Return the (X, Y) coordinate for the center point of the cell that contains the specified text.  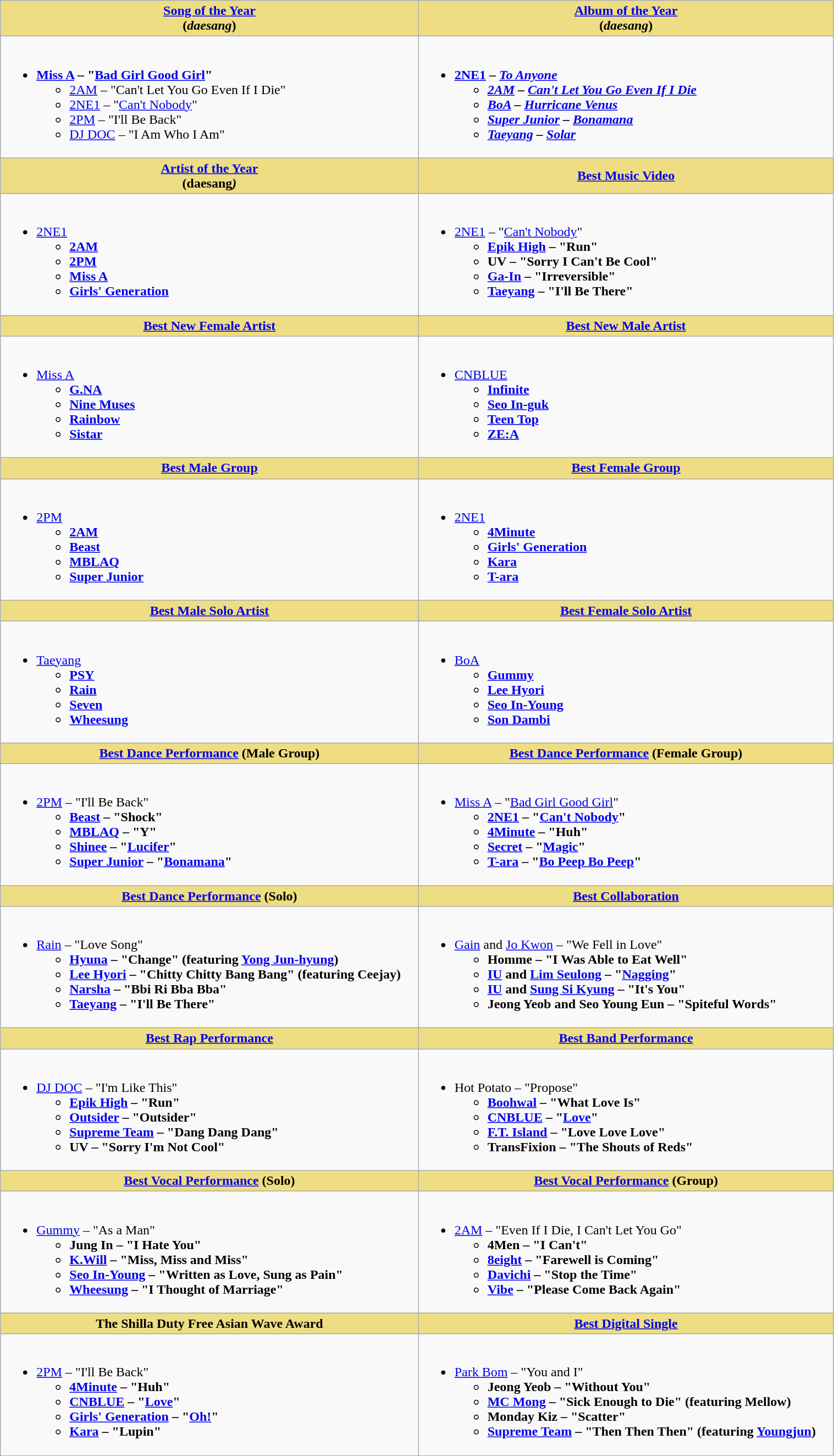
Best Rap Performance (209, 1039)
2PM – "I'll Be Back"4Minute – "Huh"CNBLUE – "Love"Girls' Generation – "Oh!"Kara – "Lupin" (209, 1395)
2NE12AM2PMMiss AGirls' Generation (209, 254)
Song of the Year(daesang) (209, 19)
Miss A – "Bad Girl Good Girl"2AM – "Can't Let You Go Even If I Die"2NE1 – "Can't Nobody"2PM – "I'll Be Back"DJ DOC – "I Am Who I Am" (209, 97)
2PM2AMBeastMBLAQSuper Junior (209, 539)
2AM – "Even If I Die, I Can't Let You Go"4Men – "I Can't"8eight – "Farewell is Coming"Davichi – "Stop the Time"Vibe – "Please Come Back Again" (626, 1252)
Artist of the Year(daesang) (209, 176)
Best Vocal Performance (Group) (626, 1181)
Hot Potato – "Propose"Boohwal – "What Love Is"CNBLUE – "Love"F.T. Island – "Love Love Love"TransFixion – "The Shouts of Reds" (626, 1110)
DJ DOC – "I'm Like This"Epik High – "Run"Outsider – "Outsider"Supreme Team – "Dang Dang Dang"UV – "Sorry I'm Not Cool" (209, 1110)
Best Female Group (626, 468)
Best Male Group (209, 468)
Album of the Year(daesang) (626, 19)
2PM – "I'll Be Back"Beast – "Shock"MBLAQ – "Y"Shinee – "Lucifer"Super Junior – "Bonamana" (209, 824)
Best Digital Single (626, 1323)
Best Vocal Performance (Solo) (209, 1181)
CNBLUEInfiniteSeo In-gukTeen TopZE:A (626, 397)
Miss A – "Bad Girl Good Girl"2NE1 – "Can't Nobody"4Minute – "Huh"Secret – "Magic"T-ara – "Bo Peep Bo Peep" (626, 824)
Best Collaboration (626, 896)
The Shilla Duty Free Asian Wave Award (209, 1323)
Best Dance Performance (Male Group) (209, 753)
Best Male Solo Artist (209, 611)
TaeyangPSYRainSevenWheesung (209, 682)
BoAGummyLee HyoriSeo In-YoungSon Dambi (626, 682)
2NE1 – "Can't Nobody"Epik High – "Run"UV – "Sorry I Can't Be Cool"Ga-In – "Irreversible"Taeyang – "I'll Be There" (626, 254)
Best Band Performance (626, 1039)
Best New Male Artist (626, 326)
Best Dance Performance (Solo) (209, 896)
2NE1 – To Anyone2AM – Can't Let You Go Even If I DieBoA – Hurricane VenusSuper Junior – BonamanaTaeyang – Solar (626, 97)
Best Female Solo Artist (626, 611)
Best Dance Performance (Female Group) (626, 753)
Miss AG.NANine MusesRainbowSistar (209, 397)
Best New Female Artist (209, 326)
2NE14MinuteGirls' GenerationKaraT-ara (626, 539)
Best Music Video (626, 176)
